Capture the cell that displays the provided text and extract its [x, y] central coordinate. 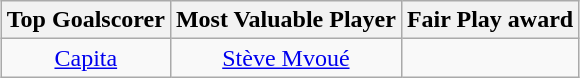
Stève Mvoué [286, 58]
Capita [86, 58]
Most Valuable Player [286, 20]
Top Goalscorer [86, 20]
Fair Play award [490, 20]
